From the cell containing the given text, extract its center point as [X, Y] coordinate. 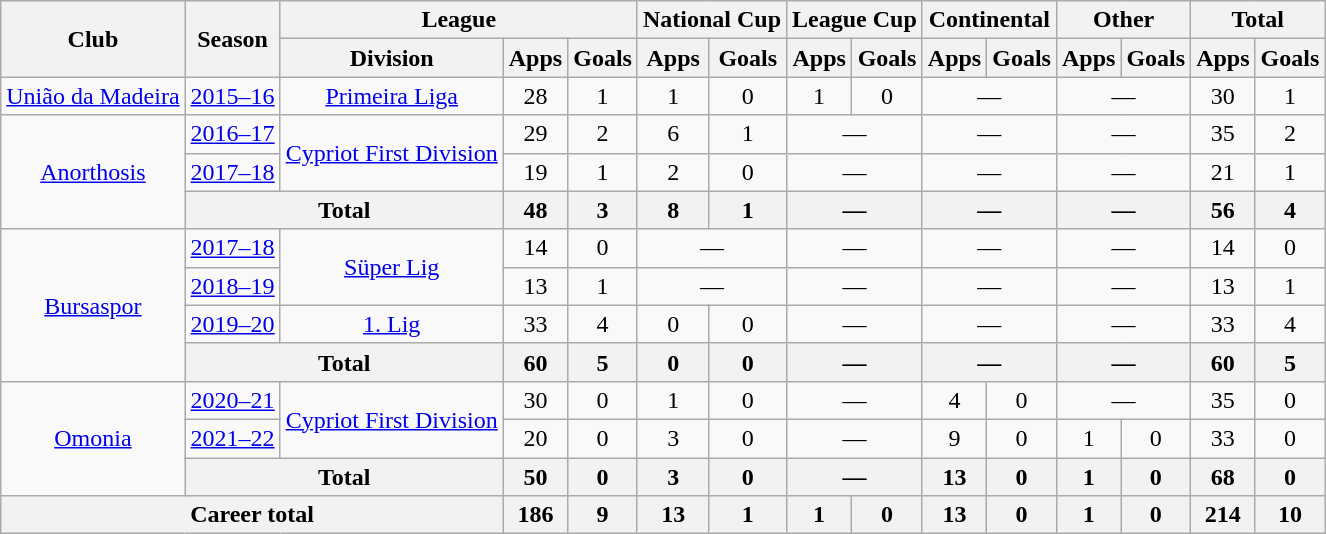
Career total [252, 515]
1. Lig [392, 324]
Süper Lig [392, 267]
Season [232, 39]
Omonia [93, 438]
214 [1223, 515]
Bursaspor [93, 305]
29 [535, 134]
Continental [989, 20]
19 [535, 172]
2015–16 [232, 96]
National Cup [712, 20]
20 [535, 438]
Club [93, 39]
2020–21 [232, 400]
8 [673, 210]
186 [535, 515]
2016–17 [232, 134]
28 [535, 96]
2019–20 [232, 324]
Anorthosis [93, 172]
56 [1223, 210]
50 [535, 477]
2018–19 [232, 286]
6 [673, 134]
48 [535, 210]
68 [1223, 477]
2021–22 [232, 438]
League [458, 20]
Primeira Liga [392, 96]
Division [392, 58]
League Cup [855, 20]
10 [1290, 515]
União da Madeira [93, 96]
21 [1223, 172]
Other [1123, 20]
